Identify which cell holds the provided text, then report its (x, y) central coordinate. 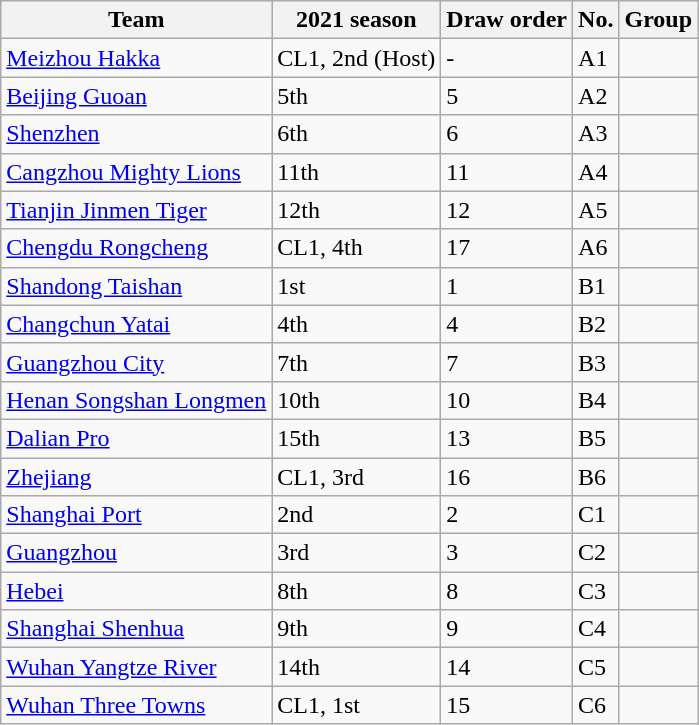
14 (507, 667)
3rd (356, 553)
2 (507, 515)
7 (507, 362)
Chengdu Rongcheng (136, 248)
6 (507, 134)
9th (356, 629)
Beijing Guoan (136, 96)
1st (356, 286)
15 (507, 705)
Tianjin Jinmen Tiger (136, 210)
C5 (596, 667)
- (507, 58)
C6 (596, 705)
4th (356, 324)
Shanghai Shenhua (136, 629)
B2 (596, 324)
C2 (596, 553)
Group (658, 20)
15th (356, 438)
Draw order (507, 20)
A4 (596, 172)
CL1, 2nd (Host) (356, 58)
5 (507, 96)
C1 (596, 515)
8th (356, 591)
1 (507, 286)
Guangzhou (136, 553)
5th (356, 96)
C4 (596, 629)
8 (507, 591)
No. (596, 20)
3 (507, 553)
14th (356, 667)
A1 (596, 58)
10 (507, 400)
12 (507, 210)
6th (356, 134)
Cangzhou Mighty Lions (136, 172)
Meizhou Hakka (136, 58)
Team (136, 20)
11 (507, 172)
B1 (596, 286)
12th (356, 210)
Dalian Pro (136, 438)
4 (507, 324)
CL1, 1st (356, 705)
A5 (596, 210)
Guangzhou City (136, 362)
16 (507, 477)
B4 (596, 400)
10th (356, 400)
B3 (596, 362)
B6 (596, 477)
A2 (596, 96)
CL1, 4th (356, 248)
Shenzhen (136, 134)
2021 season (356, 20)
Shandong Taishan (136, 286)
Henan Songshan Longmen (136, 400)
B5 (596, 438)
13 (507, 438)
C3 (596, 591)
7th (356, 362)
A6 (596, 248)
Shanghai Port (136, 515)
Wuhan Three Towns (136, 705)
CL1, 3rd (356, 477)
9 (507, 629)
Hebei (136, 591)
17 (507, 248)
11th (356, 172)
Wuhan Yangtze River (136, 667)
Changchun Yatai (136, 324)
2nd (356, 515)
A3 (596, 134)
Zhejiang (136, 477)
